Determine the (x, y) coordinate at the center of the cell enclosing the given text.  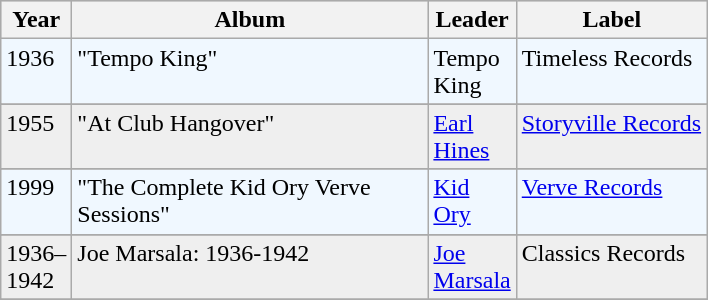
Earl Hines (472, 136)
Kid Ory (472, 202)
1936 (36, 72)
"Tempo King" (250, 72)
"The Complete Kid Ory Verve Sessions" (250, 202)
1955 (36, 136)
Verve Records (612, 202)
Year (36, 20)
Album (250, 20)
Timeless Records (612, 72)
Leader (472, 20)
Joe Marsala (472, 266)
Label (612, 20)
"At Club Hangover" (250, 136)
Joe Marsala: 1936-1942 (250, 266)
1999 (36, 202)
1936–1942 (36, 266)
Tempo King (472, 72)
Storyville Records (612, 136)
Classics Records (612, 266)
